Return the [X, Y] coordinate for the center point of the cell that contains the specified text.  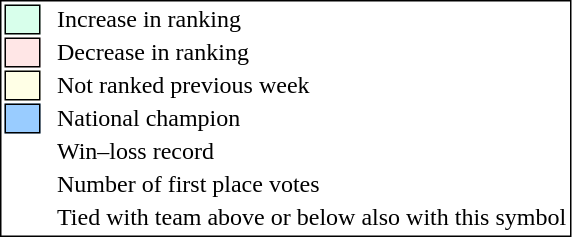
National champion [312, 119]
Increase in ranking [312, 19]
Not ranked previous week [312, 85]
Number of first place votes [312, 185]
Tied with team above or below also with this symbol [312, 217]
Win–loss record [312, 151]
Decrease in ranking [312, 53]
